Identify which cell holds the provided text, then report its (X, Y) central coordinate. 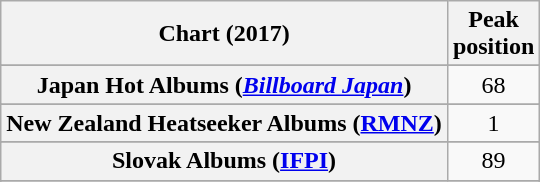
New Zealand Heatseeker Albums (RMNZ) (224, 123)
1 (493, 123)
89 (493, 161)
Japan Hot Albums (Billboard Japan) (224, 85)
68 (493, 85)
Chart (2017) (224, 34)
Slovak Albums (IFPI) (224, 161)
Peakposition (493, 34)
